Return [x, y] of the center of cell containing provided text 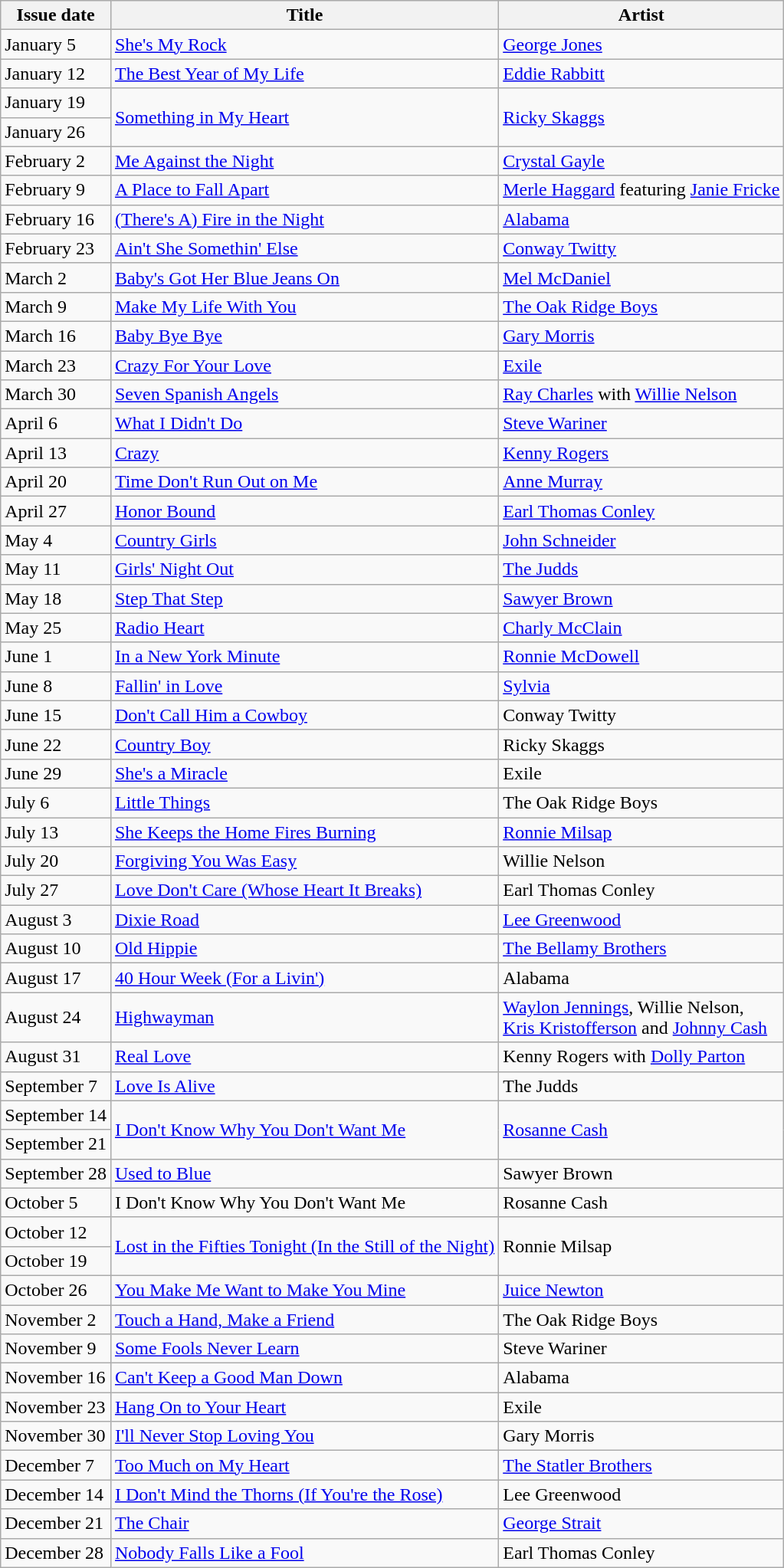
Crazy For Your Love [304, 366]
February 23 [56, 248]
January 5 [56, 44]
Artist [641, 15]
Kenny Rogers [641, 453]
Waylon Jennings, Willie Nelson,Kris Kristofferson and Johnny Cash [641, 1018]
Crystal Gayle [641, 161]
George Jones [641, 44]
Some Fools Never Learn [304, 1349]
April 13 [56, 453]
The Bellamy Brothers [641, 949]
Me Against the Night [304, 161]
Juice Newton [641, 1290]
March 16 [56, 336]
September 28 [56, 1173]
July 20 [56, 861]
June 1 [56, 657]
June 15 [56, 715]
Charly McClain [641, 628]
Dixie Road [304, 920]
October 26 [56, 1290]
Ronnie McDowell [641, 657]
Love Is Alive [304, 1086]
September 21 [56, 1144]
November 23 [56, 1407]
July 27 [56, 891]
June 29 [56, 773]
Little Things [304, 802]
George Strait [641, 1524]
I'll Never Stop Loving You [304, 1436]
Issue date [56, 15]
Girls' Night Out [304, 569]
Time Don't Run Out on Me [304, 482]
November 30 [56, 1436]
Mel McDaniel [641, 277]
Touch a Hand, Make a Friend [304, 1319]
June 8 [56, 686]
She's a Miracle [304, 773]
July 6 [56, 802]
Don't Call Him a Cowboy [304, 715]
February 9 [56, 190]
I Don't Mind the Thorns (If You're the Rose) [304, 1494]
John Schneider [641, 540]
March 23 [56, 366]
March 30 [56, 395]
June 22 [56, 744]
She Keeps the Home Fires Burning [304, 832]
Sylvia [641, 686]
The Statler Brothers [641, 1465]
Ray Charles with Willie Nelson [641, 395]
Fallin' in Love [304, 686]
September 7 [56, 1086]
She's My Rock [304, 44]
Country Girls [304, 540]
Love Don't Care (Whose Heart It Breaks) [304, 891]
The Chair [304, 1524]
Ain't She Somethin' Else [304, 248]
Too Much on My Heart [304, 1465]
April 6 [56, 424]
Forgiving You Was Easy [304, 861]
August 31 [56, 1057]
December 14 [56, 1494]
November 9 [56, 1349]
Radio Heart [304, 628]
In a New York Minute [304, 657]
July 13 [56, 832]
March 2 [56, 277]
May 11 [56, 569]
Hang On to Your Heart [304, 1407]
January 12 [56, 74]
May 25 [56, 628]
Old Hippie [304, 949]
February 2 [56, 161]
Baby Bye Bye [304, 336]
Anne Murray [641, 482]
Used to Blue [304, 1173]
February 16 [56, 219]
Baby's Got Her Blue Jeans On [304, 277]
December 21 [56, 1524]
40 Hour Week (For a Livin') [304, 978]
Lost in the Fifties Tonight (In the Still of the Night) [304, 1246]
April 20 [56, 482]
December 28 [56, 1553]
Merle Haggard featuring Janie Fricke [641, 190]
A Place to Fall Apart [304, 190]
Crazy [304, 453]
(There's A) Fire in the Night [304, 219]
May 18 [56, 599]
August 17 [56, 978]
Something in My Heart [304, 117]
August 24 [56, 1018]
Kenny Rogers with Dolly Parton [641, 1057]
March 9 [56, 307]
The Best Year of My Life [304, 74]
Make My Life With You [304, 307]
August 3 [56, 920]
Real Love [304, 1057]
Eddie Rabbitt [641, 74]
November 2 [56, 1319]
September 14 [56, 1115]
Title [304, 15]
Nobody Falls Like a Fool [304, 1553]
Country Boy [304, 744]
April 27 [56, 511]
October 19 [56, 1261]
November 16 [56, 1378]
Seven Spanish Angels [304, 395]
January 26 [56, 132]
May 4 [56, 540]
Highwayman [304, 1018]
Willie Nelson [641, 861]
January 19 [56, 103]
Honor Bound [304, 511]
August 10 [56, 949]
Step That Step [304, 599]
Can't Keep a Good Man Down [304, 1378]
October 5 [56, 1202]
December 7 [56, 1465]
You Make Me Want to Make You Mine [304, 1290]
October 12 [56, 1232]
What I Didn't Do [304, 424]
